Return (x, y) of the center of cell containing provided text 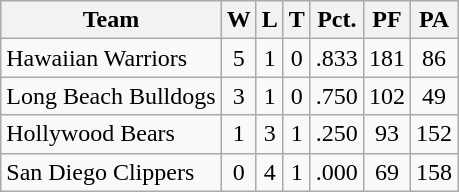
5 (238, 58)
49 (434, 96)
4 (270, 172)
Pct. (336, 20)
W (238, 20)
158 (434, 172)
PA (434, 20)
Hollywood Bears (111, 134)
Team (111, 20)
102 (386, 96)
Hawaiian Warriors (111, 58)
.750 (336, 96)
PF (386, 20)
69 (386, 172)
.000 (336, 172)
.250 (336, 134)
152 (434, 134)
L (270, 20)
Long Beach Bulldogs (111, 96)
.833 (336, 58)
T (296, 20)
San Diego Clippers (111, 172)
86 (434, 58)
181 (386, 58)
93 (386, 134)
